Search for the cell housing the specified text and yield its [X, Y] center coordinate. 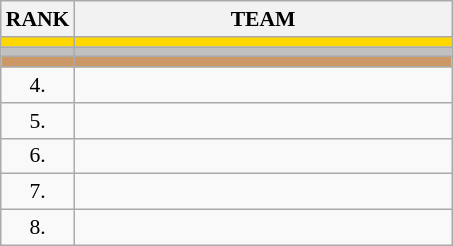
4. [38, 85]
8. [38, 228]
7. [38, 192]
5. [38, 121]
6. [38, 156]
TEAM [262, 19]
RANK [38, 19]
